Provide the [x, y] coordinate of the cell's center where the given text is located.  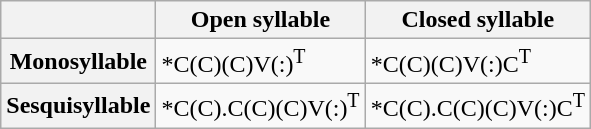
Closed syllable [478, 20]
*C(C)(C)V(:)CT [478, 62]
*C(C).C(C)(C)V(:)T [260, 106]
Open syllable [260, 20]
Sesquisyllable [78, 106]
*C(C)(C)V(:)T [260, 62]
*C(C).C(C)(C)V(:)CT [478, 106]
Monosyllable [78, 62]
